For the text-containing cell, return its midpoint in (x, y) coordinate format. 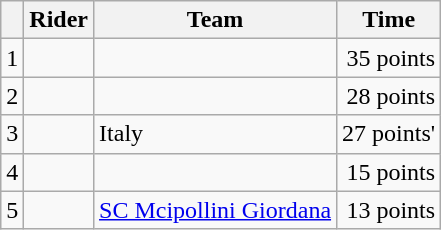
35 points (389, 58)
13 points (389, 210)
15 points (389, 172)
Team (216, 20)
SC Mcipollini Giordana (216, 210)
4 (12, 172)
Rider (59, 20)
Italy (216, 134)
27 points' (389, 134)
3 (12, 134)
Time (389, 20)
2 (12, 96)
5 (12, 210)
28 points (389, 96)
1 (12, 58)
